Pinpoint the cell where the given text exists, returning its [X, Y] midpoint coordinate. 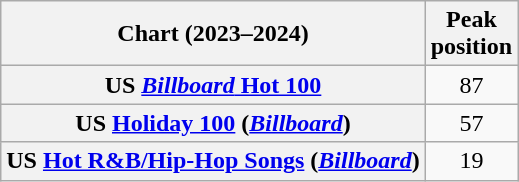
US Holiday 100 (Billboard) [213, 123]
Chart (2023–2024) [213, 34]
57 [471, 123]
19 [471, 161]
Peakposition [471, 34]
87 [471, 85]
US Billboard Hot 100 [213, 85]
US Hot R&B/Hip-Hop Songs (Billboard) [213, 161]
